Search for the cell housing the specified text and yield its [x, y] center coordinate. 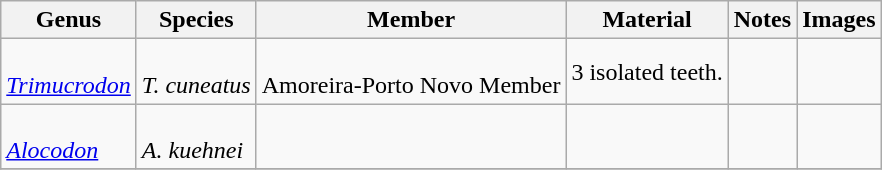
3 isolated teeth. [647, 72]
Alocodon [69, 136]
A. kuehnei [196, 136]
Species [196, 20]
Member [411, 20]
Trimucrodon [69, 72]
Notes [762, 20]
Images [839, 20]
Material [647, 20]
Genus [69, 20]
Amoreira-Porto Novo Member [411, 72]
T. cuneatus [196, 72]
